Search for the cell housing the specified text and yield its [x, y] center coordinate. 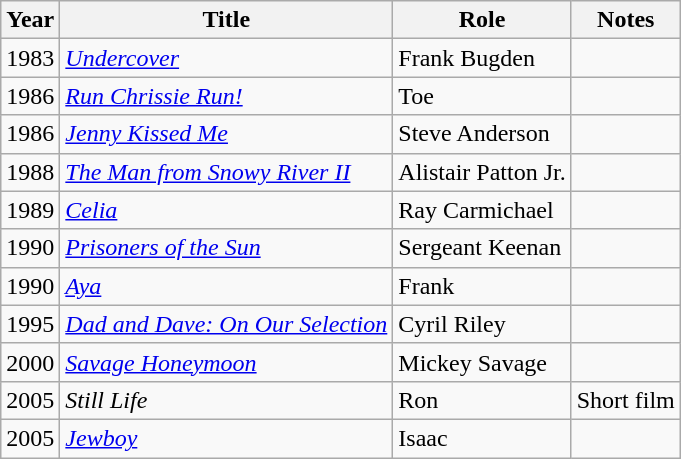
Year [30, 20]
Title [226, 20]
1995 [30, 324]
Sergeant Keenan [482, 248]
Mickey Savage [482, 362]
Run Chrissie Run! [226, 96]
The Man from Snowy River II [226, 172]
Celia [226, 210]
Alistair Patton Jr. [482, 172]
Aya [226, 286]
Notes [626, 20]
1988 [30, 172]
Steve Anderson [482, 134]
Isaac [482, 438]
Savage Honeymoon [226, 362]
Frank Bugden [482, 58]
Cyril Riley [482, 324]
Short film [626, 400]
2000 [30, 362]
Toe [482, 96]
Undercover [226, 58]
Dad and Dave: On Our Selection [226, 324]
Role [482, 20]
Ray Carmichael [482, 210]
1989 [30, 210]
Frank [482, 286]
Jenny Kissed Me [226, 134]
Ron [482, 400]
Prisoners of the Sun [226, 248]
Still Life [226, 400]
Jewboy [226, 438]
1983 [30, 58]
